For the text-containing cell, return its midpoint in [X, Y] coordinate format. 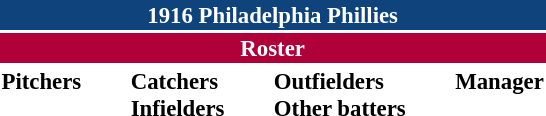
1916 Philadelphia Phillies [272, 15]
Roster [272, 48]
